Scan for the cell matching the given text and deliver its [x, y] coordinate at center. 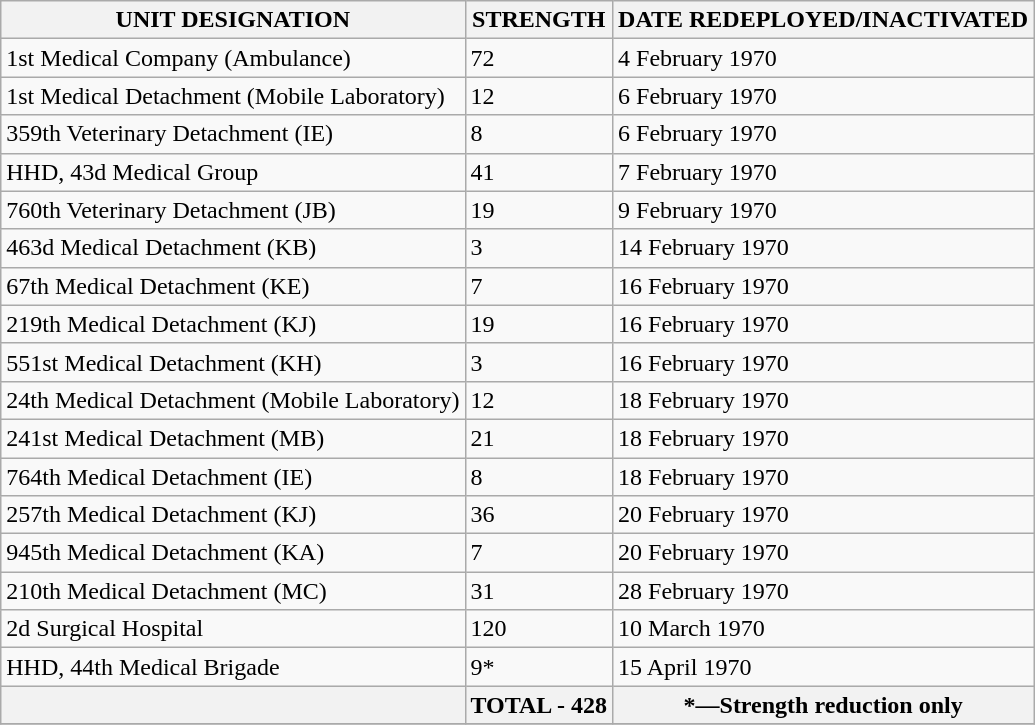
359th Veterinary Detachment (IE) [233, 134]
36 [539, 515]
10 March 1970 [824, 629]
HHD, 44th Medical Brigade [233, 667]
21 [539, 438]
41 [539, 172]
TOTAL - 428 [539, 705]
7 February 1970 [824, 172]
STRENGTH [539, 20]
945th Medical Detachment (KA) [233, 553]
760th Veterinary Detachment (JB) [233, 210]
257th Medical Detachment (KJ) [233, 515]
4 February 1970 [824, 58]
551st Medical Detachment (KH) [233, 362]
764th Medical Detachment (IE) [233, 477]
9* [539, 667]
120 [539, 629]
1st Medical Company (Ambulance) [233, 58]
15 April 1970 [824, 667]
UNIT DESIGNATION [233, 20]
219th Medical Detachment (KJ) [233, 324]
*—Strength reduction only [824, 705]
72 [539, 58]
9 February 1970 [824, 210]
210th Medical Detachment (MC) [233, 591]
1st Medical Detachment (Mobile Laboratory) [233, 96]
DATE REDEPLOYED/INACTIVATED [824, 20]
HHD, 43d Medical Group [233, 172]
24th Medical Detachment (Mobile Laboratory) [233, 400]
67th Medical Detachment (KE) [233, 286]
28 February 1970 [824, 591]
14 February 1970 [824, 248]
2d Surgical Hospital [233, 629]
31 [539, 591]
463d Medical Detachment (KB) [233, 248]
241st Medical Detachment (MB) [233, 438]
